Pinpoint the cell where the given text exists, returning its [x, y] midpoint coordinate. 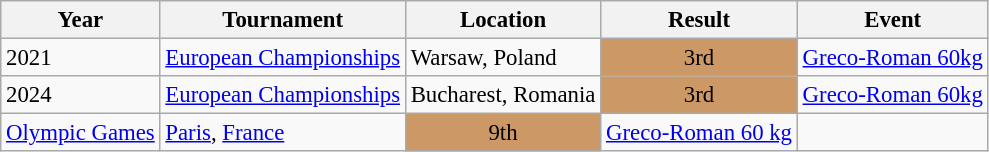
Year [80, 20]
9th [502, 133]
Result [700, 20]
Warsaw, Poland [502, 58]
Greco-Roman 60 kg [700, 133]
Event [892, 20]
Olympic Games [80, 133]
Bucharest, Romania [502, 95]
Tournament [282, 20]
2024 [80, 95]
Paris, France [282, 133]
Location [502, 20]
2021 [80, 58]
